From the cell containing the given text, extract its center point as [x, y] coordinate. 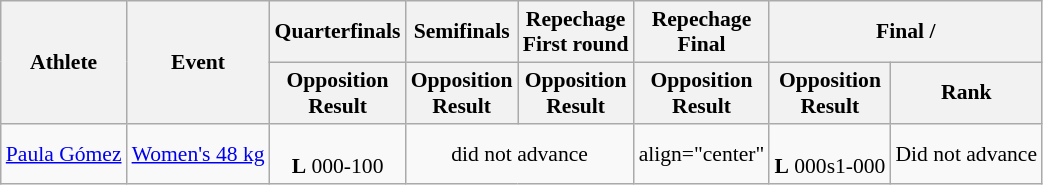
L 000-100 [338, 154]
Semifinals [462, 32]
align="center" [702, 154]
Paula Gómez [64, 154]
did not advance [520, 154]
Women's 48 kg [198, 154]
Did not advance [966, 154]
Final / [906, 32]
Rank [966, 92]
Quarterfinals [338, 32]
L 000s1-000 [830, 154]
Athlete [64, 62]
RepechageFirst round [576, 32]
Event [198, 62]
RepechageFinal [702, 32]
